Scan for the cell matching the given text and deliver its [x, y] coordinate at center. 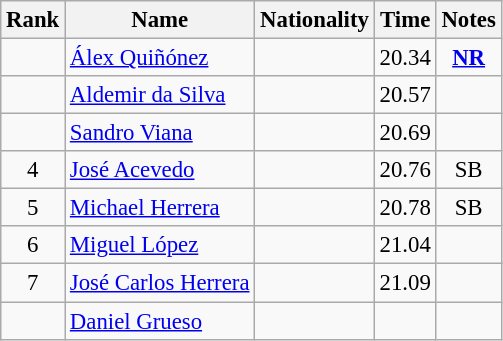
20.76 [405, 170]
Time [405, 20]
Sandro Viana [160, 133]
20.69 [405, 133]
6 [33, 245]
20.78 [405, 208]
Nationality [314, 20]
Aldemir da Silva [160, 95]
4 [33, 170]
Notes [468, 20]
20.57 [405, 95]
Michael Herrera [160, 208]
Rank [33, 20]
NR [468, 58]
José Carlos Herrera [160, 283]
Daniel Grueso [160, 321]
Miguel López [160, 245]
20.34 [405, 58]
21.04 [405, 245]
José Acevedo [160, 170]
Name [160, 20]
21.09 [405, 283]
Álex Quiñónez [160, 58]
5 [33, 208]
7 [33, 283]
